Detect which cell encompasses the target text, then output its [x, y] center coordinate. 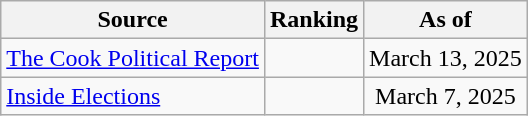
The Cook Political Report [133, 58]
Source [133, 20]
Inside Elections [133, 96]
March 13, 2025 [446, 58]
March 7, 2025 [446, 96]
As of [446, 20]
Ranking [314, 20]
